Return the (x, y) coordinate for the center point of the cell that contains the specified text.  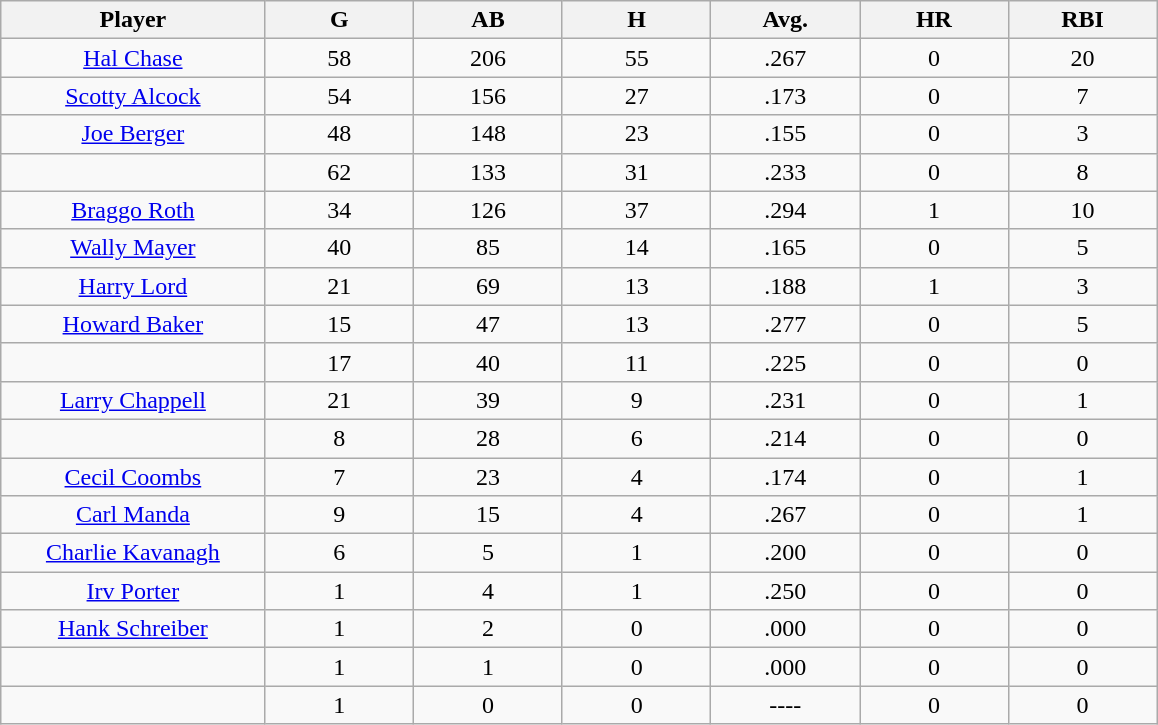
156 (488, 96)
2 (488, 629)
.250 (786, 591)
Carl Manda (133, 515)
Charlie Kavanagh (133, 553)
17 (340, 362)
54 (340, 96)
.173 (786, 96)
37 (636, 210)
14 (636, 248)
.294 (786, 210)
RBI (1082, 20)
G (340, 20)
Howard Baker (133, 324)
Wally Mayer (133, 248)
Cecil Coombs (133, 477)
55 (636, 58)
Harry Lord (133, 286)
AB (488, 20)
Irv Porter (133, 591)
Larry Chappell (133, 400)
.225 (786, 362)
HR (934, 20)
---- (786, 705)
Braggo Roth (133, 210)
10 (1082, 210)
48 (340, 134)
Scotty Alcock (133, 96)
27 (636, 96)
.188 (786, 286)
.231 (786, 400)
20 (1082, 58)
85 (488, 248)
28 (488, 438)
39 (488, 400)
Player (133, 20)
Hank Schreiber (133, 629)
62 (340, 172)
34 (340, 210)
Avg. (786, 20)
206 (488, 58)
.233 (786, 172)
11 (636, 362)
.214 (786, 438)
Hal Chase (133, 58)
.174 (786, 477)
Joe Berger (133, 134)
.165 (786, 248)
.155 (786, 134)
.277 (786, 324)
133 (488, 172)
69 (488, 286)
126 (488, 210)
.200 (786, 553)
47 (488, 324)
31 (636, 172)
H (636, 20)
148 (488, 134)
58 (340, 58)
